Return the [X, Y] coordinate for the center point of the cell that contains the specified text.  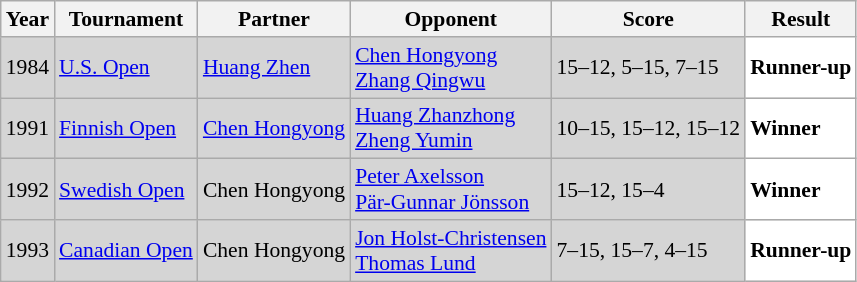
1993 [28, 250]
Result [800, 19]
1992 [28, 190]
Chen Hongyong Zhang Qingwu [450, 68]
U.S. Open [126, 68]
Year [28, 19]
Peter Axelsson Pär-Gunnar Jönsson [450, 190]
Jon Holst-Christensen Thomas Lund [450, 250]
Tournament [126, 19]
Finnish Open [126, 128]
7–15, 15–7, 4–15 [648, 250]
Partner [274, 19]
10–15, 15–12, 15–12 [648, 128]
Huang Zhanzhong Zheng Yumin [450, 128]
1991 [28, 128]
15–12, 15–4 [648, 190]
Canadian Open [126, 250]
15–12, 5–15, 7–15 [648, 68]
Opponent [450, 19]
Huang Zhen [274, 68]
1984 [28, 68]
Score [648, 19]
Swedish Open [126, 190]
